From the cell containing the given text, extract its center point as [x, y] coordinate. 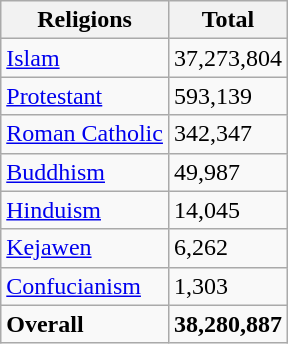
Buddhism [85, 172]
38,280,887 [228, 324]
Confucianism [85, 286]
Kejawen [85, 248]
593,139 [228, 96]
6,262 [228, 248]
Roman Catholic [85, 134]
Protestant [85, 96]
14,045 [228, 210]
Overall [85, 324]
Total [228, 20]
Islam [85, 58]
Hinduism [85, 210]
49,987 [228, 172]
37,273,804 [228, 58]
Religions [85, 20]
1,303 [228, 286]
342,347 [228, 134]
